Locate the cell with the specified text and output its [x, y] center coordinate. 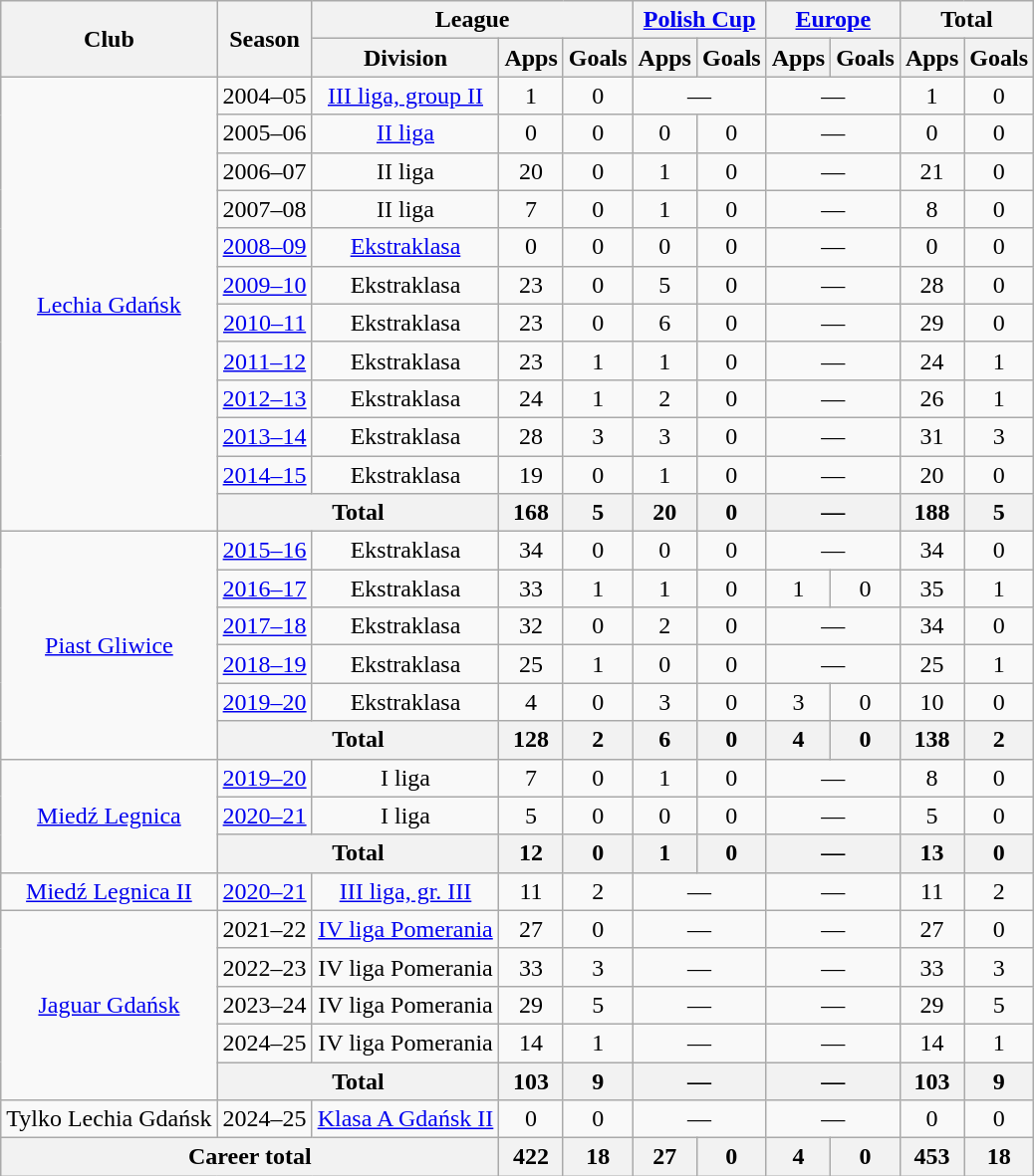
Lechia Gdańsk [110, 305]
2013–14 [265, 436]
422 [531, 1157]
Club [110, 39]
2018–19 [265, 664]
2009–10 [265, 285]
188 [931, 513]
2021–22 [265, 929]
2012–13 [265, 398]
III liga, gr. III [405, 891]
2004–05 [265, 96]
2017–18 [265, 626]
2005–06 [265, 133]
Season [265, 39]
Career total [250, 1157]
19 [531, 475]
138 [931, 740]
Polish Cup [699, 20]
21 [931, 171]
13 [931, 853]
2008–09 [265, 247]
Europe [833, 20]
2007–08 [265, 209]
2023–24 [265, 1005]
12 [531, 853]
2006–07 [265, 171]
168 [531, 513]
Miedź Legnica II [110, 891]
Klasa A Gdańsk II [405, 1119]
10 [931, 702]
Miedź Legnica [110, 816]
31 [931, 436]
Piast Gliwice [110, 645]
2010–11 [265, 323]
Tylko Lechia Gdańsk [110, 1119]
2014–15 [265, 475]
453 [931, 1157]
III liga, group II [405, 96]
Jaguar Gdańsk [110, 1005]
35 [931, 588]
128 [531, 740]
League [472, 20]
2022–23 [265, 967]
26 [931, 398]
32 [531, 626]
Division [405, 58]
2011–12 [265, 360]
2016–17 [265, 588]
2015–16 [265, 551]
